Scan for the cell matching the given text and deliver its (X, Y) coordinate at center. 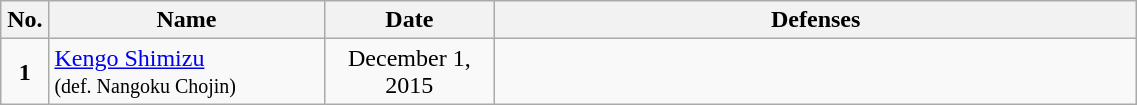
Kengo Shimizu (def. Nangoku Chojin) (186, 72)
Name (186, 20)
December 1, 2015 (409, 72)
1 (25, 72)
Defenses (816, 20)
No. (25, 20)
Date (409, 20)
